Return the (X, Y) coordinate for the center point of the cell that contains the specified text.  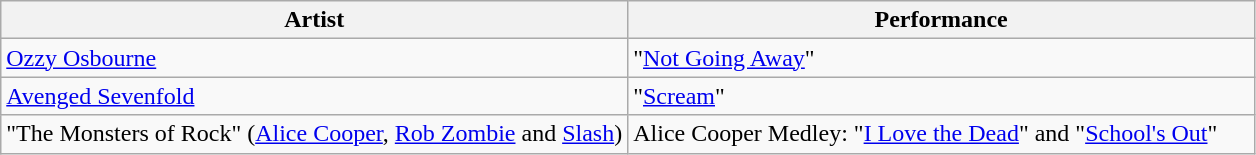
"Scream" (942, 96)
Alice Cooper Medley: "I Love the Dead" and "School's Out" (942, 134)
Performance (942, 20)
"Not Going Away" (942, 58)
Artist (314, 20)
Ozzy Osbourne (314, 58)
"The Monsters of Rock" (Alice Cooper, Rob Zombie and Slash) (314, 134)
Avenged Sevenfold (314, 96)
